Scan for the cell matching the given text and deliver its [x, y] coordinate at center. 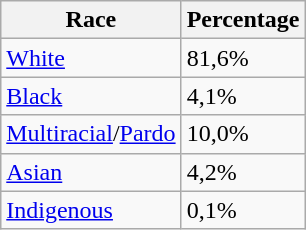
4,2% [243, 172]
10,0% [243, 134]
Percentage [243, 20]
Asian [91, 172]
White [91, 58]
4,1% [243, 96]
0,1% [243, 210]
Race [91, 20]
81,6% [243, 58]
Black [91, 96]
Multiracial/Pardo [91, 134]
Indigenous [91, 210]
